Capture the cell that displays the provided text and extract its (X, Y) central coordinate. 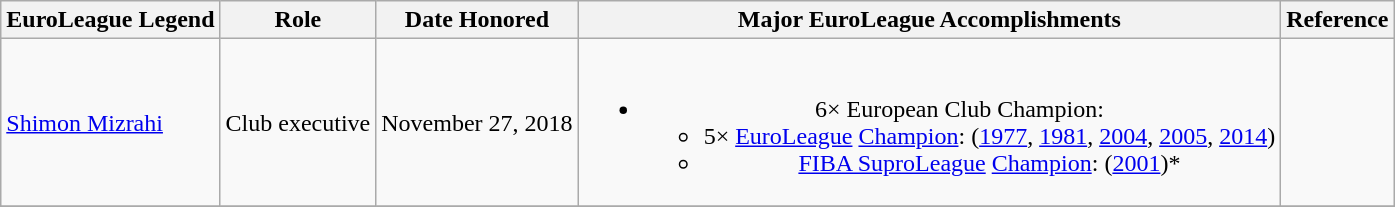
Shimon Mizrahi (110, 122)
Major EuroLeague Accomplishments (930, 20)
EuroLeague Legend (110, 20)
6× European Club Champion:5× EuroLeague Champion: (1977, 1981, 2004, 2005, 2014)FIBA SuproLeague Champion: (2001)* (930, 122)
November 27, 2018 (477, 122)
Role (298, 20)
Reference (1338, 20)
Club executive (298, 122)
Date Honored (477, 20)
